Output the (X, Y) coordinate of the center of the cell containing the given text.  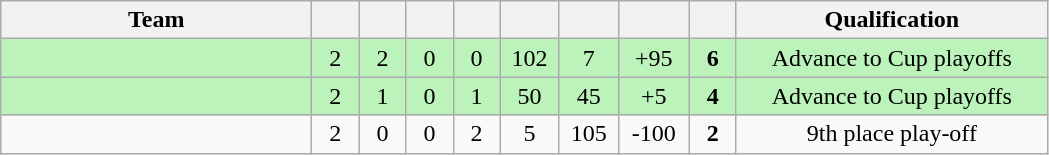
7 (588, 58)
-100 (654, 134)
105 (588, 134)
6 (712, 58)
5 (530, 134)
45 (588, 96)
Team (156, 20)
50 (530, 96)
9th place play-off (892, 134)
Qualification (892, 20)
+95 (654, 58)
102 (530, 58)
4 (712, 96)
+5 (654, 96)
